Capture the cell that displays the provided text and extract its [x, y] central coordinate. 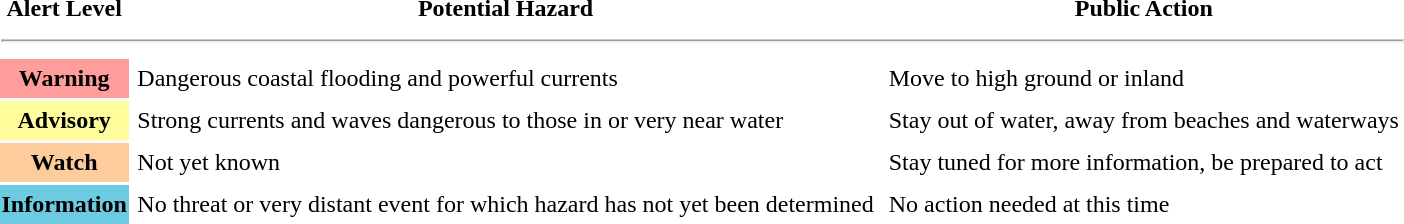
No threat or very distant event for which hazard has not yet been determined [505, 204]
Advisory [64, 120]
Warning [64, 78]
Strong currents and waves dangerous to those in or very near water [505, 120]
Dangerous coastal flooding and powerful currents [505, 78]
Not yet known [505, 162]
Watch [64, 162]
Information [64, 204]
